Pinpoint the cell where the given text exists, returning its [X, Y] midpoint coordinate. 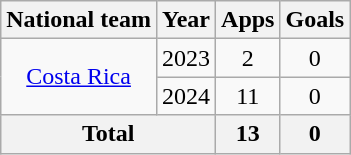
11 [248, 96]
Goals [315, 20]
National team [79, 20]
Total [108, 134]
13 [248, 134]
Costa Rica [79, 77]
2023 [186, 58]
Year [186, 20]
Apps [248, 20]
2024 [186, 96]
2 [248, 58]
